Capture the cell that displays the provided text and extract its [x, y] central coordinate. 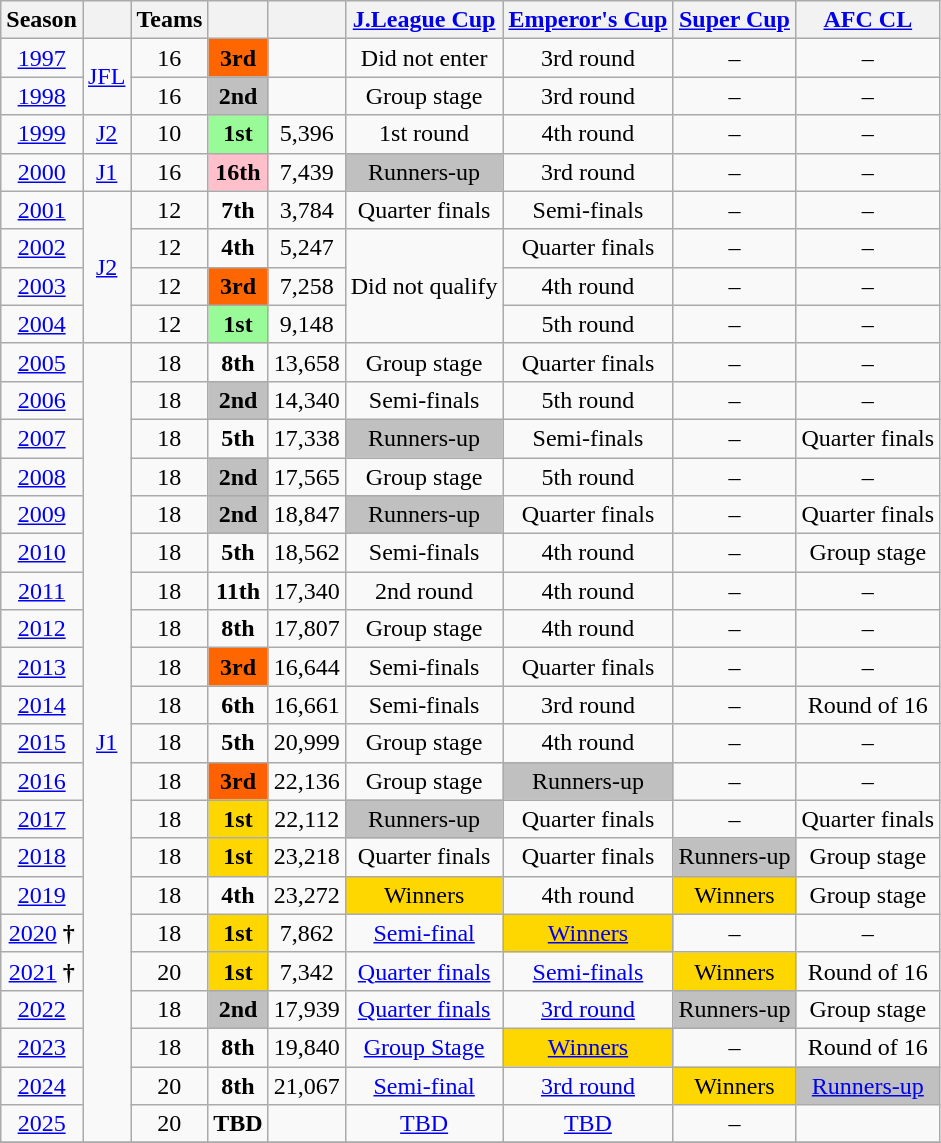
1998 [42, 96]
7,258 [306, 286]
2004 [42, 324]
20,999 [306, 743]
23,272 [306, 895]
7,342 [306, 971]
14,340 [306, 400]
J.League Cup [424, 20]
10 [170, 134]
16th [238, 172]
1999 [42, 134]
2nd round [424, 591]
Emperor's Cup [588, 20]
AFC CL [868, 20]
17,939 [306, 1009]
JFL [106, 77]
2006 [42, 400]
2022 [42, 1009]
2000 [42, 172]
16,644 [306, 667]
16,661 [306, 705]
22,136 [306, 781]
18,562 [306, 553]
Group Stage [424, 1047]
2009 [42, 515]
2019 [42, 895]
18,847 [306, 515]
2017 [42, 819]
2003 [42, 286]
1997 [42, 58]
6th [238, 705]
9,148 [306, 324]
5,396 [306, 134]
2011 [42, 591]
2015 [42, 743]
2023 [42, 1047]
2024 [42, 1085]
Season [42, 20]
2016 [42, 781]
3,784 [306, 210]
17,340 [306, 591]
2010 [42, 553]
Did not enter [424, 58]
17,807 [306, 629]
2005 [42, 362]
13,658 [306, 362]
2008 [42, 477]
2012 [42, 629]
Super Cup [734, 20]
23,218 [306, 857]
1st round [424, 134]
7,862 [306, 933]
2002 [42, 248]
2025 [42, 1124]
2020 † [42, 933]
22,112 [306, 819]
7,439 [306, 172]
17,338 [306, 438]
2013 [42, 667]
11th [238, 591]
Teams [170, 20]
2014 [42, 705]
17,565 [306, 477]
7th [238, 210]
2021 † [42, 971]
5,247 [306, 248]
2007 [42, 438]
2001 [42, 210]
19,840 [306, 1047]
2018 [42, 857]
Did not qualify [424, 286]
21,067 [306, 1085]
